Return the (x, y) coordinate for the center point of the cell that contains the specified text.  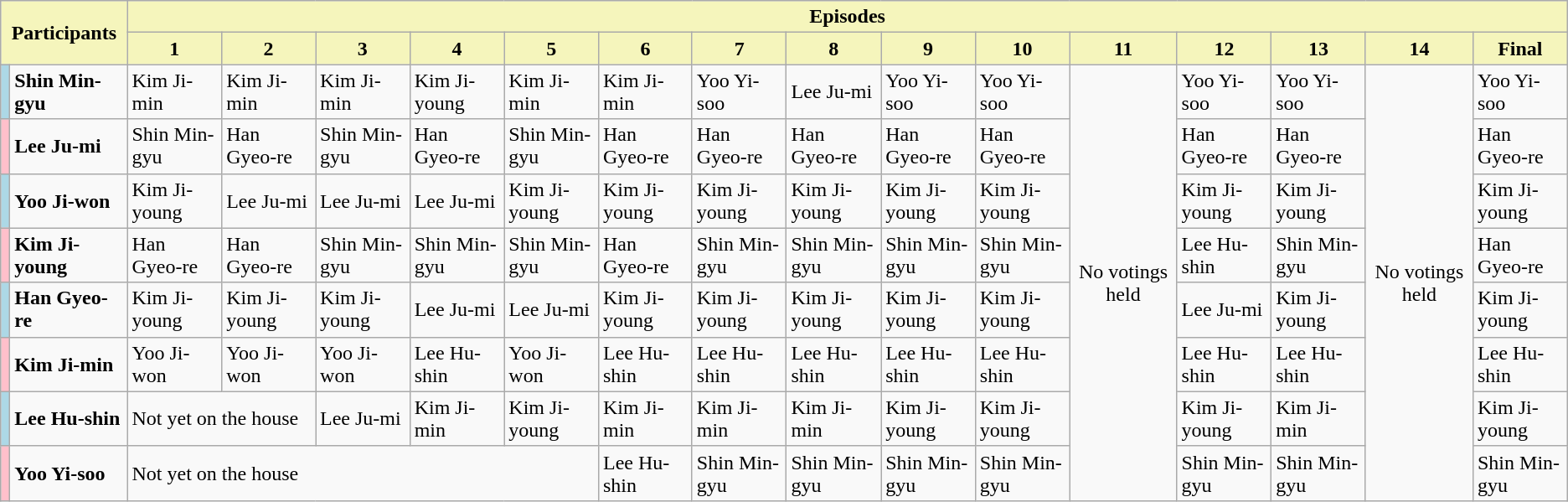
5 (551, 49)
Episodes (848, 17)
3 (364, 49)
9 (928, 49)
1 (174, 49)
11 (1123, 49)
13 (1318, 49)
Participants (64, 33)
14 (1419, 49)
4 (457, 49)
12 (1225, 49)
6 (645, 49)
8 (834, 49)
2 (269, 49)
7 (739, 49)
10 (1022, 49)
Final (1519, 49)
